Detect which cell encompasses the target text, then output its [x, y] center coordinate. 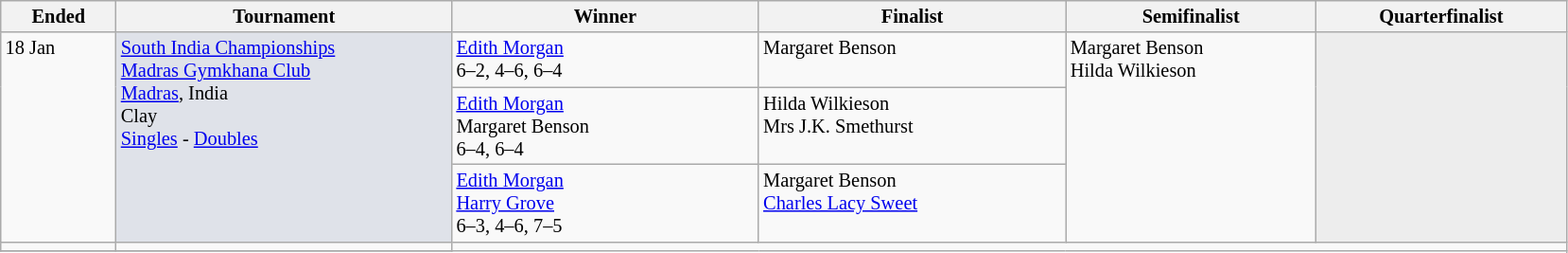
Edith Morgan Margaret Benson6–4, 6–4 [605, 126]
18 Jan [59, 136]
Edith Morgan 6–2, 4–6, 6–4 [605, 60]
Hilda Wilkieson Mrs J.K. Smethurst [912, 126]
Edith Morgan Harry Grove6–3, 4–6, 7–5 [605, 203]
Finalist [912, 16]
Winner [605, 16]
Margaret Benson [912, 60]
Margaret Benson Hilda Wilkieson [1192, 136]
Semifinalist [1192, 16]
South India ChampionshipsMadras Gymkhana ClubMadras, IndiaClaySingles - Doubles [284, 136]
Tournament [284, 16]
Quarterfinalist [1441, 16]
Margaret Benson Charles Lacy Sweet [912, 203]
Ended [59, 16]
